Pinpoint the cell where the given text exists, returning its (X, Y) midpoint coordinate. 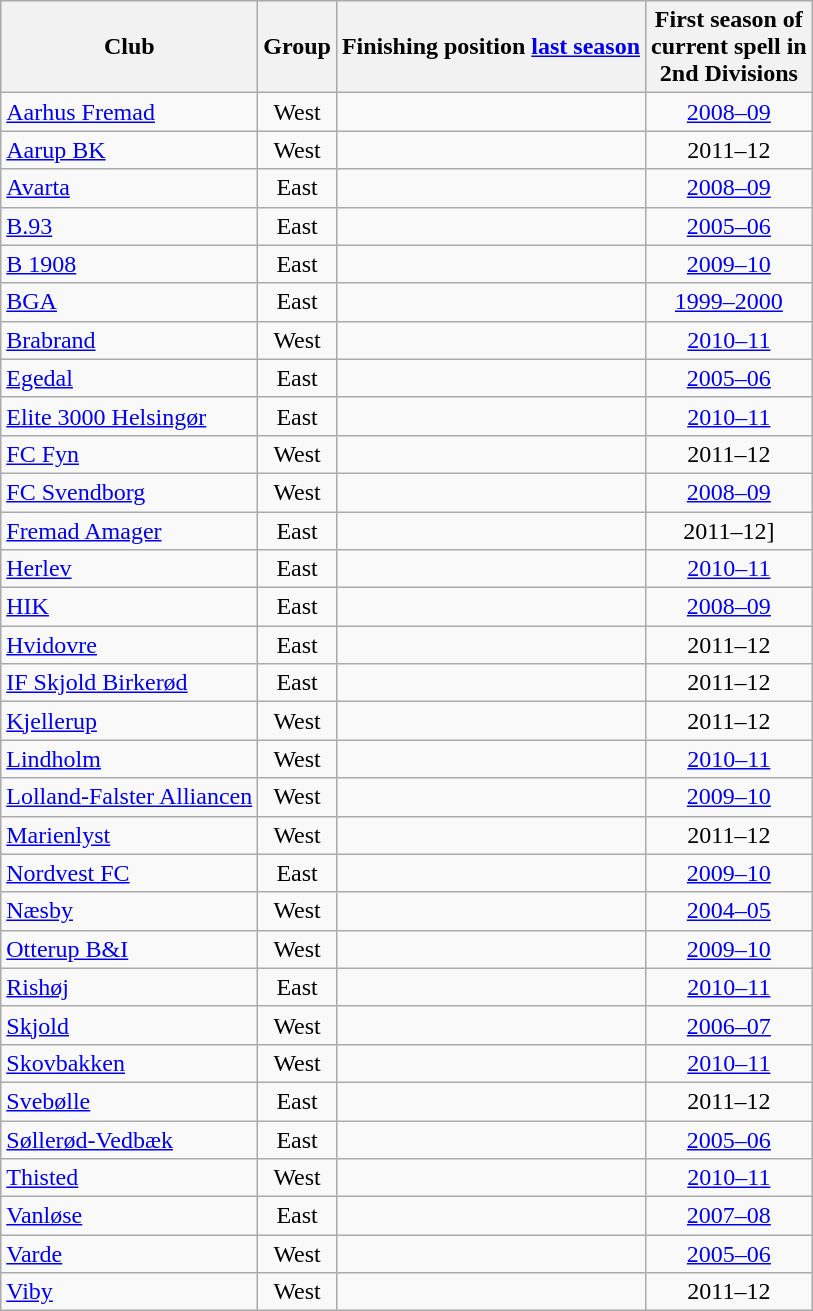
Skovbakken (130, 1063)
Svebølle (130, 1101)
Fremad Amager (130, 531)
Elite 3000 Helsingør (130, 416)
FC Fyn (130, 454)
Brabrand (130, 340)
Kjellerup (130, 721)
BGA (130, 302)
Lolland-Falster Alliancen (130, 797)
Group (298, 47)
IF Skjold Birkerød (130, 683)
FC Svendborg (130, 492)
HIK (130, 607)
Otterup B&I (130, 949)
2004–05 (730, 911)
1999–2000 (730, 302)
Vanløse (130, 1216)
2007–08 (730, 1216)
Egedal (130, 378)
Lindholm (130, 759)
Avarta (130, 188)
Aarup BK (130, 150)
Varde (130, 1254)
Marienlyst (130, 835)
Club (130, 47)
Viby (130, 1292)
Rishøj (130, 987)
Hvidovre (130, 645)
Aarhus Fremad (130, 112)
2006–07 (730, 1025)
Nordvest FC (130, 873)
Herlev (130, 569)
Søllerød-Vedbæk (130, 1139)
2011–12] (730, 531)
B.93 (130, 226)
Finishing position last season (490, 47)
B 1908 (130, 264)
Næsby (130, 911)
First season ofcurrent spell in2nd Divisions (730, 47)
Thisted (130, 1178)
Skjold (130, 1025)
